Detect which cell encompasses the target text, then output its [x, y] center coordinate. 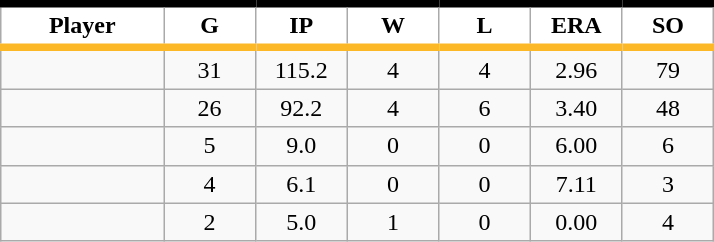
5 [210, 146]
115.2 [301, 68]
SO [668, 26]
5.0 [301, 222]
3 [668, 184]
ERA [576, 26]
0.00 [576, 222]
W [393, 26]
G [210, 26]
Player [82, 26]
92.2 [301, 108]
IP [301, 26]
9.0 [301, 146]
6.1 [301, 184]
1 [393, 222]
79 [668, 68]
6.00 [576, 146]
31 [210, 68]
2 [210, 222]
26 [210, 108]
L [485, 26]
3.40 [576, 108]
7.11 [576, 184]
2.96 [576, 68]
48 [668, 108]
